Return (X, Y) of the center of cell containing provided text 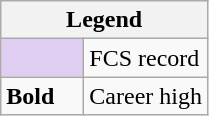
Legend (104, 20)
Career high (146, 96)
Bold (42, 96)
FCS record (146, 58)
